Scan for the cell matching the given text and deliver its (x, y) coordinate at center. 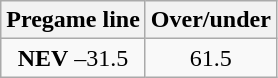
Pregame line (74, 20)
61.5 (210, 58)
NEV –31.5 (74, 58)
Over/under (210, 20)
